Output the [x, y] coordinate of the center of the cell containing the given text.  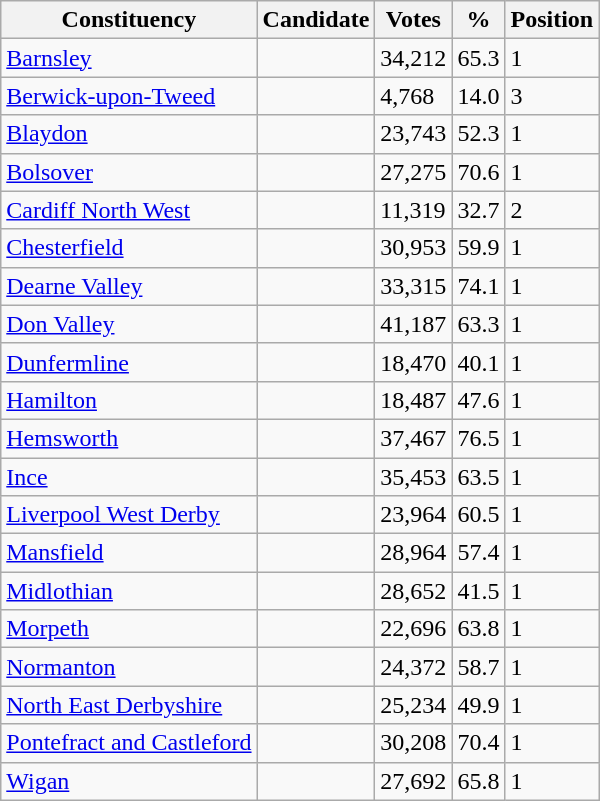
70.4 [478, 743]
24,372 [414, 667]
Chesterfield [129, 248]
59.9 [478, 248]
65.8 [478, 781]
18,470 [414, 362]
23,964 [414, 515]
Dearne Valley [129, 286]
76.5 [478, 438]
Hamilton [129, 400]
63.8 [478, 629]
28,964 [414, 553]
Ince [129, 477]
32.7 [478, 210]
35,453 [414, 477]
74.1 [478, 286]
Bolsover [129, 172]
37,467 [414, 438]
27,275 [414, 172]
41,187 [414, 324]
70.6 [478, 172]
Constituency [129, 20]
Normanton [129, 667]
North East Derbyshire [129, 705]
63.3 [478, 324]
57.4 [478, 553]
Wigan [129, 781]
Hemsworth [129, 438]
Dunfermline [129, 362]
Pontefract and Castleford [129, 743]
25,234 [414, 705]
33,315 [414, 286]
30,953 [414, 248]
18,487 [414, 400]
30,208 [414, 743]
Blaydon [129, 134]
22,696 [414, 629]
63.5 [478, 477]
52.3 [478, 134]
Candidate [316, 20]
14.0 [478, 96]
3 [552, 96]
47.6 [478, 400]
40.1 [478, 362]
27,692 [414, 781]
Liverpool West Derby [129, 515]
65.3 [478, 58]
Don Valley [129, 324]
Mansfield [129, 553]
Morpeth [129, 629]
Midlothian [129, 591]
% [478, 20]
58.7 [478, 667]
28,652 [414, 591]
2 [552, 210]
41.5 [478, 591]
34,212 [414, 58]
4,768 [414, 96]
11,319 [414, 210]
Votes [414, 20]
49.9 [478, 705]
Position [552, 20]
Barnsley [129, 58]
23,743 [414, 134]
Cardiff North West [129, 210]
60.5 [478, 515]
Berwick-upon-Tweed [129, 96]
